Scan for the cell matching the given text and deliver its (x, y) coordinate at center. 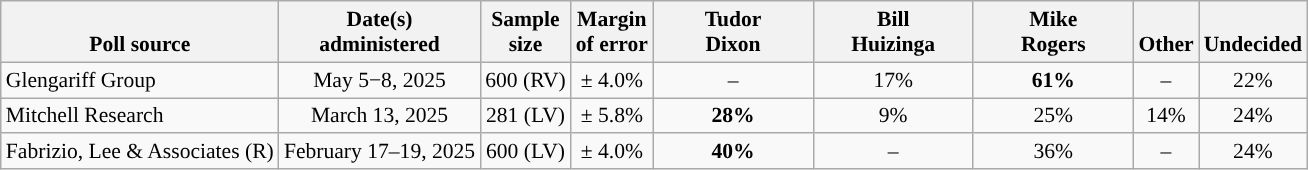
9% (893, 116)
Glengariff Group (140, 80)
14% (1166, 116)
25% (1053, 116)
Marginof error (612, 32)
40% (733, 152)
22% (1253, 80)
May 5−8, 2025 (380, 80)
Mitchell Research (140, 116)
Undecided (1253, 32)
MikeRogers (1053, 32)
TudorDixon (733, 32)
March 13, 2025 (380, 116)
17% (893, 80)
281 (LV) (526, 116)
Poll source (140, 32)
BillHuizinga (893, 32)
36% (1053, 152)
Date(s)administered (380, 32)
600 (LV) (526, 152)
Other (1166, 32)
28% (733, 116)
600 (RV) (526, 80)
February 17–19, 2025 (380, 152)
Fabrizio, Lee & Associates (R) (140, 152)
± 5.8% (612, 116)
61% (1053, 80)
Samplesize (526, 32)
